For the text-containing cell, return its midpoint in [x, y] coordinate format. 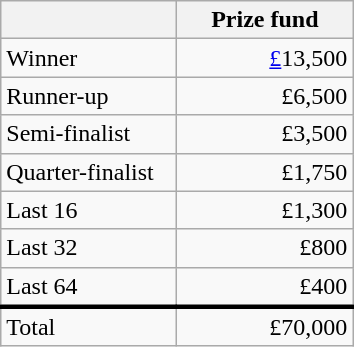
Quarter-finalist [89, 172]
£6,500 [265, 96]
Last 16 [89, 210]
£1,750 [265, 172]
Winner [89, 58]
Semi-finalist [89, 134]
Runner-up [89, 96]
£800 [265, 248]
£13,500 [265, 58]
£1,300 [265, 210]
£400 [265, 287]
Last 64 [89, 287]
Total [89, 327]
£70,000 [265, 327]
Prize fund [265, 20]
Last 32 [89, 248]
£3,500 [265, 134]
